Scan for the cell matching the given text and deliver its (X, Y) coordinate at center. 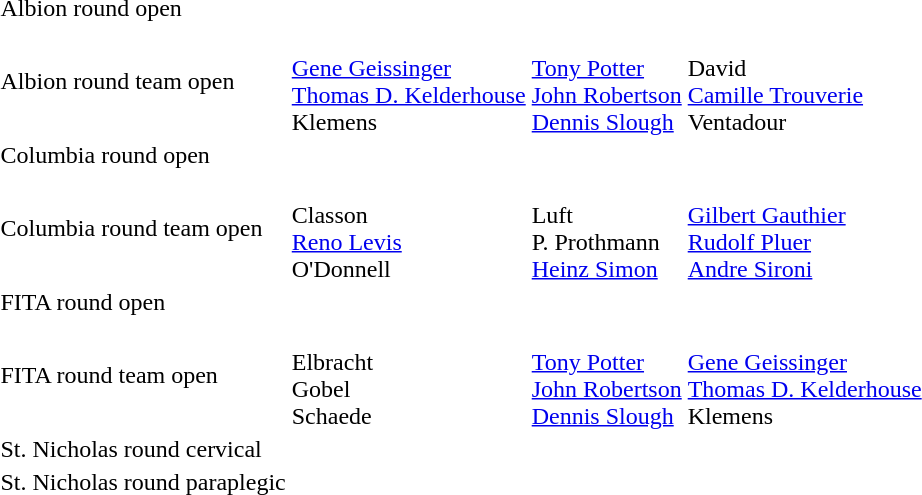
Gene Geissinger Thomas D. Kelderhouse Klemens (408, 82)
Elbracht Gobel Schaede (408, 376)
Classon Reno Levis O'Donnell (408, 228)
Luft P. Prothmann Heinz Simon (606, 228)
